Return [x, y] of the center of cell containing provided text 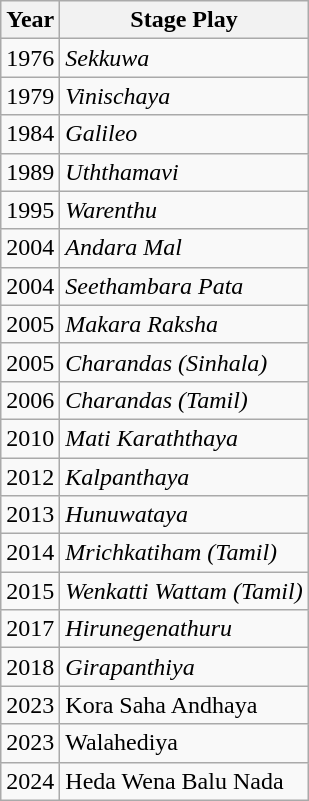
2012 [30, 477]
2010 [30, 438]
Mrichkatiham (Tamil) [184, 553]
Mati Karaththaya [184, 438]
Hirunegenathuru [184, 629]
1976 [30, 58]
2014 [30, 553]
1989 [30, 172]
Uththamavi [184, 172]
Makara Raksha [184, 324]
2006 [30, 400]
Heda Wena Balu Nada [184, 781]
1979 [30, 96]
Hunuwataya [184, 515]
2024 [30, 781]
Galileo [184, 134]
Wenkatti Wattam (Tamil) [184, 591]
Kalpanthaya [184, 477]
Seethambara Pata [184, 286]
Vinischaya [184, 96]
Walahediya [184, 743]
2013 [30, 515]
2017 [30, 629]
1984 [30, 134]
Girapanthiya [184, 667]
Charandas (Tamil) [184, 400]
2015 [30, 591]
Sekkuwa [184, 58]
Year [30, 20]
Kora Saha Andhaya [184, 705]
Stage Play [184, 20]
2018 [30, 667]
Warenthu [184, 210]
Andara Mal [184, 248]
1995 [30, 210]
Charandas (Sinhala) [184, 362]
